Extract the [x, y] coordinate from the center of the cell holding the provided text.  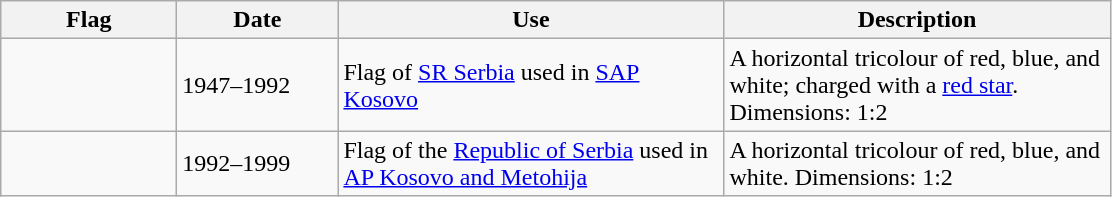
Date [258, 20]
Use [531, 20]
Description [917, 20]
A horizontal tricolour of red, blue, and white; charged with a red star. Dimensions: 1:2 [917, 85]
1992–1999 [258, 164]
Flag of SR Serbia used in SAP Kosovo [531, 85]
A horizontal tricolour of red, blue, and white. Dimensions: 1:2 [917, 164]
1947–1992 [258, 85]
Flag [89, 20]
Flag of the Republic of Serbia used in AP Kosovo and Metohija [531, 164]
